Find where the given text appears and provide that cell's center as [X, Y] coordinate. 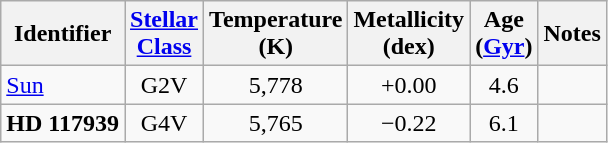
HD 117939 [63, 123]
−0.22 [409, 123]
5,778 [276, 85]
Identifier [63, 34]
Notes [572, 34]
Sun [63, 85]
+0.00 [409, 85]
G2V [164, 85]
5,765 [276, 123]
4.6 [504, 85]
6.1 [504, 123]
Metallicity(dex) [409, 34]
G4V [164, 123]
Age(Gyr) [504, 34]
StellarClass [164, 34]
Temperature(K) [276, 34]
